Detect which cell encompasses the target text, then output its [x, y] center coordinate. 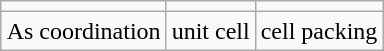
unit cell [210, 31]
As coordination [84, 31]
cell packing [319, 31]
